Locate the cell with the specified text and output its [x, y] center coordinate. 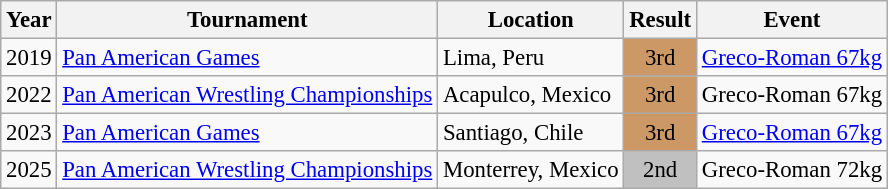
Acapulco, Mexico [531, 95]
Tournament [248, 20]
Monterrey, Mexico [531, 170]
Result [660, 20]
2nd [660, 170]
2025 [29, 170]
Greco-Roman 72kg [792, 170]
2022 [29, 95]
Year [29, 20]
Event [792, 20]
Location [531, 20]
Lima, Peru [531, 58]
2023 [29, 133]
Santiago, Chile [531, 133]
2019 [29, 58]
